For the text-containing cell, return its midpoint in [x, y] coordinate format. 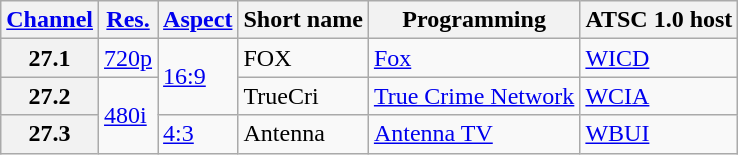
FOX [303, 58]
Short name [303, 20]
Antenna [303, 134]
WICD [659, 58]
WCIA [659, 96]
ATSC 1.0 host [659, 20]
720p [128, 58]
Aspect [198, 20]
480i [128, 115]
Antenna TV [474, 134]
4:3 [198, 134]
Channel [50, 20]
27.2 [50, 96]
True Crime Network [474, 96]
TrueCri [303, 96]
WBUI [659, 134]
27.3 [50, 134]
Programming [474, 20]
Res. [128, 20]
27.1 [50, 58]
Fox [474, 58]
16:9 [198, 77]
